From the cell containing the given text, extract its center point as [X, Y] coordinate. 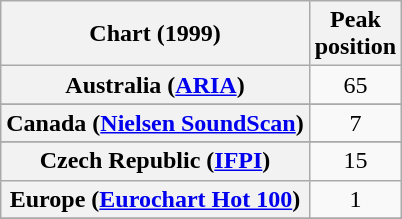
Canada (Nielsen SoundScan) [155, 123]
1 [355, 199]
65 [355, 85]
Chart (1999) [155, 34]
Europe (Eurochart Hot 100) [155, 199]
Australia (ARIA) [155, 85]
Peakposition [355, 34]
7 [355, 123]
Czech Republic (IFPI) [155, 161]
15 [355, 161]
